Capture the cell that displays the provided text and extract its [x, y] central coordinate. 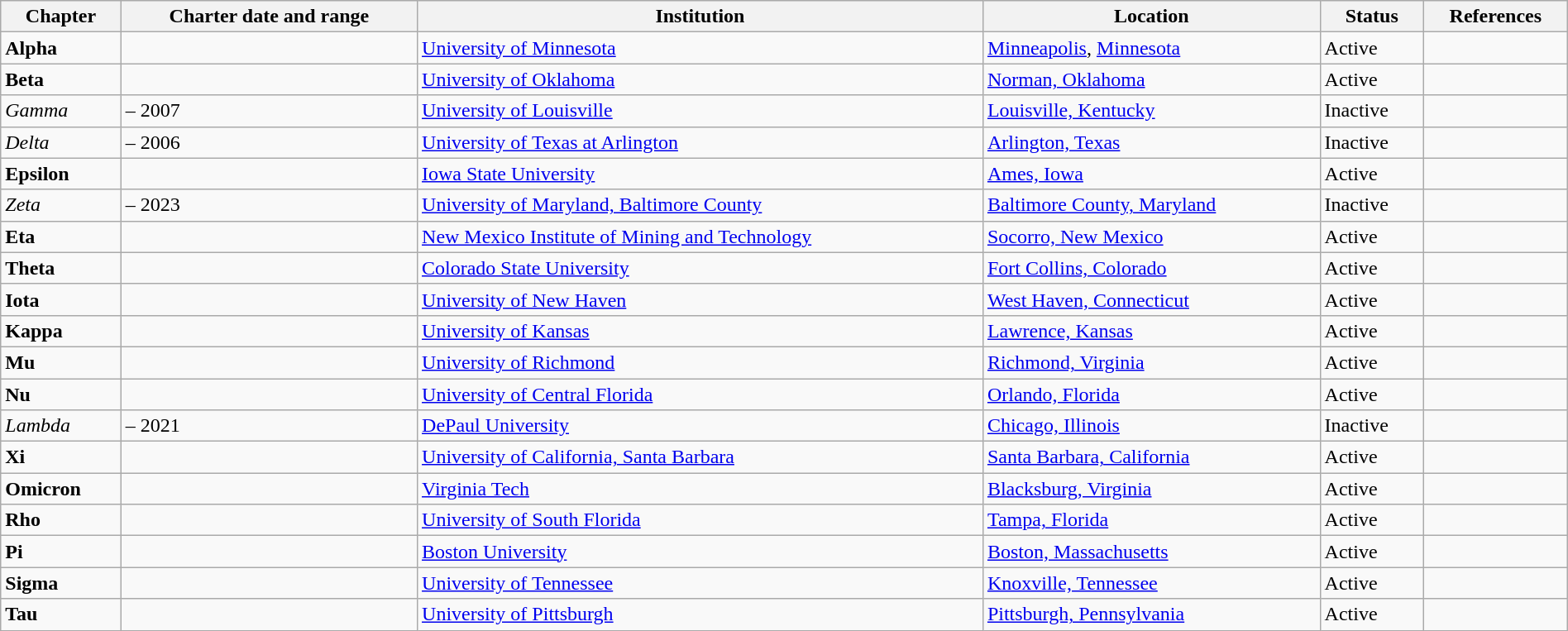
Charter date and range [269, 17]
New Mexico Institute of Mining and Technology [700, 237]
Norman, Oklahoma [1151, 79]
Lawrence, Kansas [1151, 331]
University of Tennessee [700, 583]
Knoxville, Tennessee [1151, 583]
DePaul University [700, 426]
University of Louisville [700, 111]
Ames, Iowa [1151, 174]
University of Central Florida [700, 394]
References [1495, 17]
University of Pittsburgh [700, 614]
Nu [61, 394]
Iowa State University [700, 174]
Baltimore County, Maryland [1151, 205]
– 2021 [269, 426]
Pittsburgh, Pennsylvania [1151, 614]
Chapter [61, 17]
University of Maryland, Baltimore County [700, 205]
Alpha [61, 48]
– 2023 [269, 205]
Tau [61, 614]
Louisville, Kentucky [1151, 111]
Arlington, Texas [1151, 142]
West Haven, Connecticut [1151, 299]
University of Oklahoma [700, 79]
Tampa, Florida [1151, 520]
Socorro, New Mexico [1151, 237]
University of Richmond [700, 362]
Beta [61, 79]
Pi [61, 552]
Orlando, Florida [1151, 394]
University of Minnesota [700, 48]
Boston, Massachusetts [1151, 552]
Mu [61, 362]
Chicago, Illinois [1151, 426]
Lambda [61, 426]
Omicron [61, 489]
University of California, Santa Barbara [700, 457]
– 2007 [269, 111]
Rho [61, 520]
University of New Haven [700, 299]
Colorado State University [700, 268]
Location [1151, 17]
University of South Florida [700, 520]
Minneapolis, Minnesota [1151, 48]
Eta [61, 237]
Virginia Tech [700, 489]
Richmond, Virginia [1151, 362]
Iota [61, 299]
Gamma [61, 111]
Kappa [61, 331]
Epsilon [61, 174]
Zeta [61, 205]
Fort Collins, Colorado [1151, 268]
Blacksburg, Virginia [1151, 489]
– 2006 [269, 142]
Delta [61, 142]
Theta [61, 268]
Xi [61, 457]
Santa Barbara, California [1151, 457]
Status [1371, 17]
Boston University [700, 552]
Sigma [61, 583]
University of Texas at Arlington [700, 142]
Institution [700, 17]
University of Kansas [700, 331]
